For the text-containing cell, return its midpoint in [x, y] coordinate format. 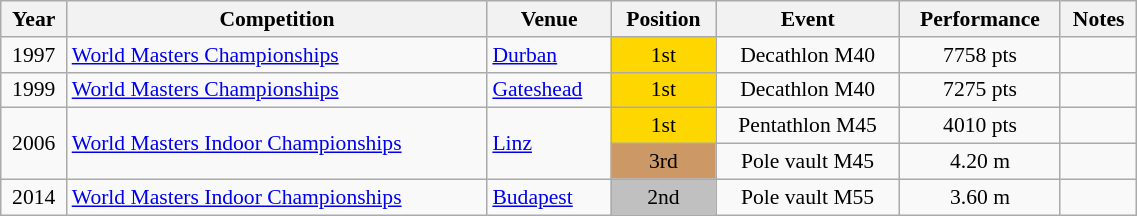
4010 pts [980, 126]
1997 [34, 55]
Venue [549, 19]
Pole vault M45 [808, 162]
7758 pts [980, 55]
Gateshead [549, 90]
Pentathlon M45 [808, 126]
3rd [664, 162]
Performance [980, 19]
2014 [34, 197]
7275 pts [980, 90]
Durban [549, 55]
Competition [278, 19]
Notes [1098, 19]
Linz [549, 144]
Event [808, 19]
2nd [664, 197]
1999 [34, 90]
Year [34, 19]
3.60 m [980, 197]
Budapest [549, 197]
Position [664, 19]
2006 [34, 144]
Pole vault M55 [808, 197]
4.20 m [980, 162]
